Pinpoint the cell where the given text exists, returning its (x, y) midpoint coordinate. 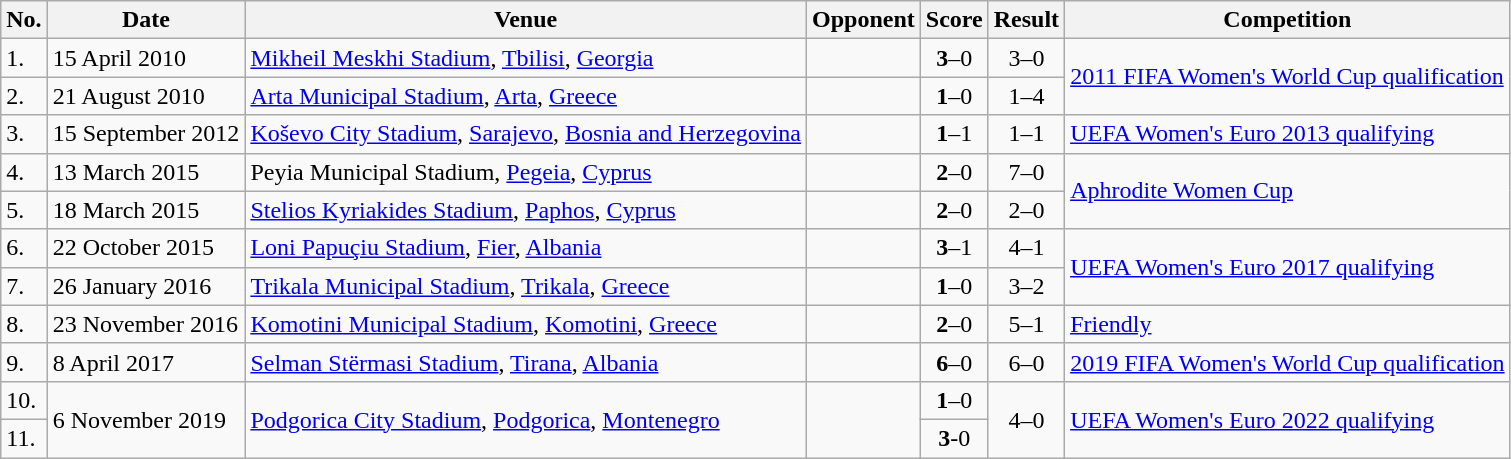
5–1 (1026, 324)
3-0 (954, 438)
15 September 2012 (146, 134)
8 April 2017 (146, 362)
Trikala Municipal Stadium, Trikala, Greece (526, 286)
Selman Stërmasi Stadium, Tirana, Albania (526, 362)
Podgorica City Stadium, Podgorica, Montenegro (526, 419)
Date (146, 20)
7–0 (1026, 172)
21 August 2010 (146, 96)
UEFA Women's Euro 2017 qualifying (1288, 267)
9. (24, 362)
Koševo City Stadium, Sarajevo, Bosnia and Herzegovina (526, 134)
1. (24, 58)
8. (24, 324)
Arta Municipal Stadium, Arta, Greece (526, 96)
UEFA Women's Euro 2022 qualifying (1288, 419)
26 January 2016 (146, 286)
2. (24, 96)
4. (24, 172)
10. (24, 400)
18 March 2015 (146, 210)
4–0 (1026, 419)
Loni Papuçiu Stadium, Fier, Albania (526, 248)
6 November 2019 (146, 419)
1–4 (1026, 96)
6. (24, 248)
15 April 2010 (146, 58)
Mikheil Meskhi Stadium, Tbilisi, Georgia (526, 58)
22 October 2015 (146, 248)
Result (1026, 20)
Friendly (1288, 324)
3–1 (954, 248)
3–2 (1026, 286)
5. (24, 210)
Peyia Municipal Stadium, Pegeia, Cyprus (526, 172)
13 March 2015 (146, 172)
Stelios Kyriakides Stadium, Paphos, Cyprus (526, 210)
Competition (1288, 20)
Venue (526, 20)
3. (24, 134)
2011 FIFA Women's World Cup qualification (1288, 77)
4–1 (1026, 248)
23 November 2016 (146, 324)
2019 FIFA Women's World Cup qualification (1288, 362)
Komotini Municipal Stadium, Komotini, Greece (526, 324)
Score (954, 20)
11. (24, 438)
7. (24, 286)
No. (24, 20)
UEFA Women's Euro 2013 qualifying (1288, 134)
Opponent (863, 20)
Aphrodite Women Cup (1288, 191)
